Pinpoint the cell where the given text exists, returning its [X, Y] midpoint coordinate. 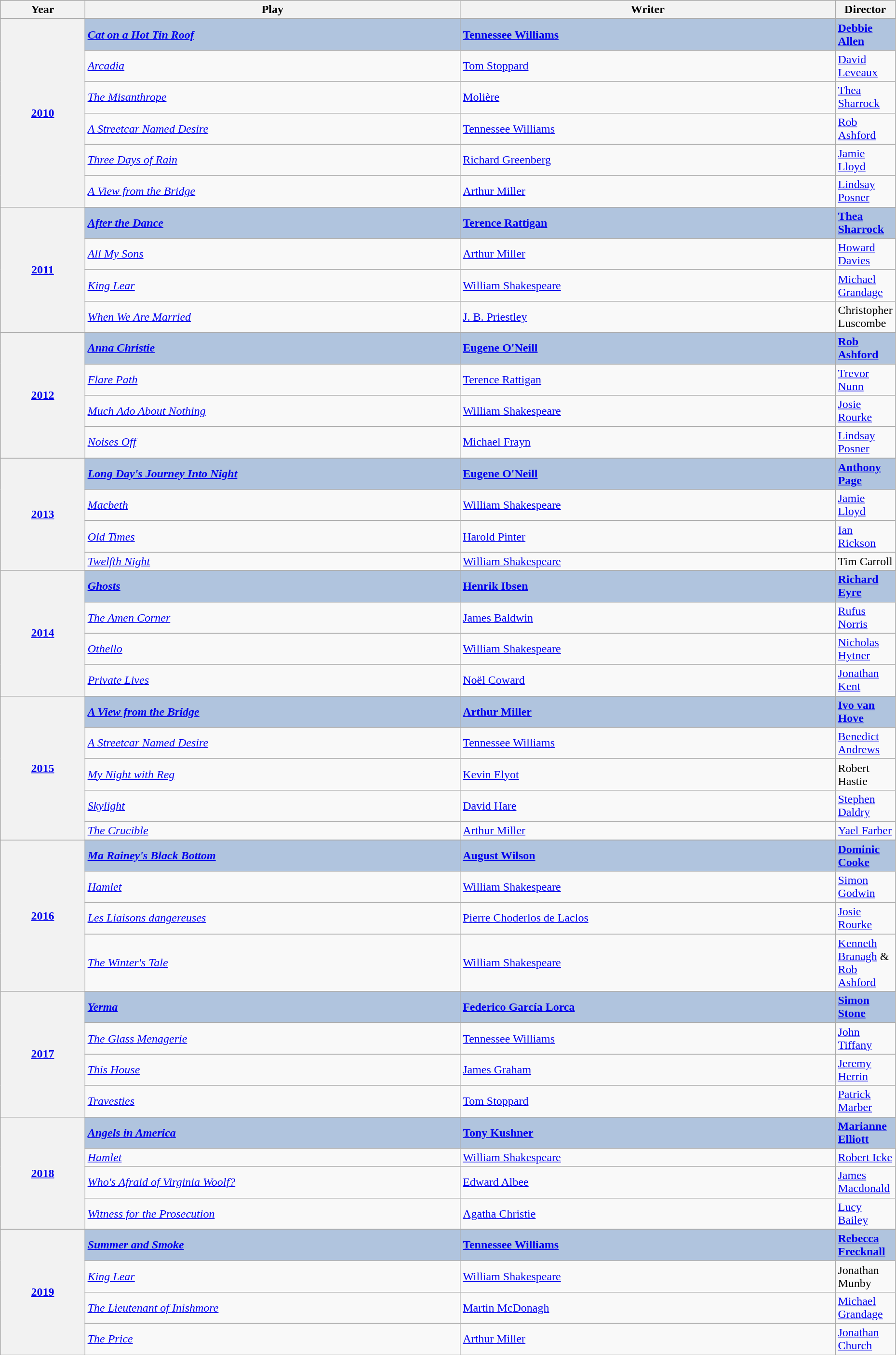
Ian Rickson [865, 536]
Old Times [272, 536]
Skylight [272, 805]
Patrick Marber [865, 1101]
All My Sons [272, 254]
The Glass Menagerie [272, 1039]
Twelfth Night [272, 561]
Federico García Lorca [648, 1007]
Anthony Page [865, 474]
Angels in America [272, 1132]
Yerma [272, 1007]
The Misanthrope [272, 97]
2010 [42, 113]
The Crucible [272, 830]
Agatha Christie [648, 1213]
Henrik Ibsen [648, 586]
Trevor Nunn [865, 379]
Martin McDonagh [648, 1308]
Simon Godwin [865, 887]
This House [272, 1070]
Macbeth [272, 505]
2011 [42, 270]
Marianne Elliott [865, 1132]
2013 [42, 514]
John Tiffany [865, 1039]
Dominic Cooke [865, 855]
Simon Stone [865, 1007]
Tony Kushner [648, 1132]
J. B. Priestley [648, 316]
2014 [42, 633]
My Night with Reg [272, 774]
Kevin Elyot [648, 774]
David Leveaux [865, 66]
James Baldwin [648, 617]
Travesties [272, 1101]
Othello [272, 649]
The Lieutenant of Inishmore [272, 1308]
The Winter's Tale [272, 962]
Long Day's Journey Into Night [272, 474]
When We Are Married [272, 316]
Much Ado About Nothing [272, 411]
2017 [42, 1054]
David Hare [648, 805]
Harold Pinter [648, 536]
Molière [648, 97]
2018 [42, 1173]
Nicholas Hytner [865, 649]
Yael Farber [865, 830]
Jonathan Munby [865, 1276]
James Graham [648, 1070]
Jonathan Church [865, 1339]
Howard Davies [865, 254]
2012 [42, 395]
Arcadia [272, 66]
Noises Off [272, 443]
Director [865, 10]
Witness for the Prosecution [272, 1213]
Private Lives [272, 680]
Stephen Daldry [865, 805]
The Amen Corner [272, 617]
Jeremy Herrin [865, 1070]
Robert Hastie [865, 774]
Ghosts [272, 586]
Kenneth Branagh & Rob Ashford [865, 962]
Pierre Choderlos de Laclos [648, 918]
Ma Rainey's Black Bottom [272, 855]
Richard Eyre [865, 586]
2019 [42, 1292]
2015 [42, 768]
Rebecca Frecknall [865, 1245]
Noël Coward [648, 680]
Robert Icke [865, 1157]
2016 [42, 916]
James Macdonald [865, 1182]
After the Dance [272, 223]
Summer and Smoke [272, 1245]
Michael Frayn [648, 443]
Edward Albee [648, 1182]
The Price [272, 1339]
Benedict Andrews [865, 743]
Tim Carroll [865, 561]
Writer [648, 10]
Les Liaisons dangereuses [272, 918]
Richard Greenberg [648, 160]
Ivo van Hove [865, 712]
Jonathan Kent [865, 680]
Year [42, 10]
Play [272, 10]
Anna Christie [272, 348]
Who's Afraid of Virginia Woolf? [272, 1182]
Three Days of Rain [272, 160]
Cat on a Hot Tin Roof [272, 35]
Flare Path [272, 379]
Christopher Luscombe [865, 316]
Lucy Bailey [865, 1213]
Debbie Allen [865, 35]
Rufus Norris [865, 617]
August Wilson [648, 855]
